Scan for the cell matching the given text and deliver its (X, Y) coordinate at center. 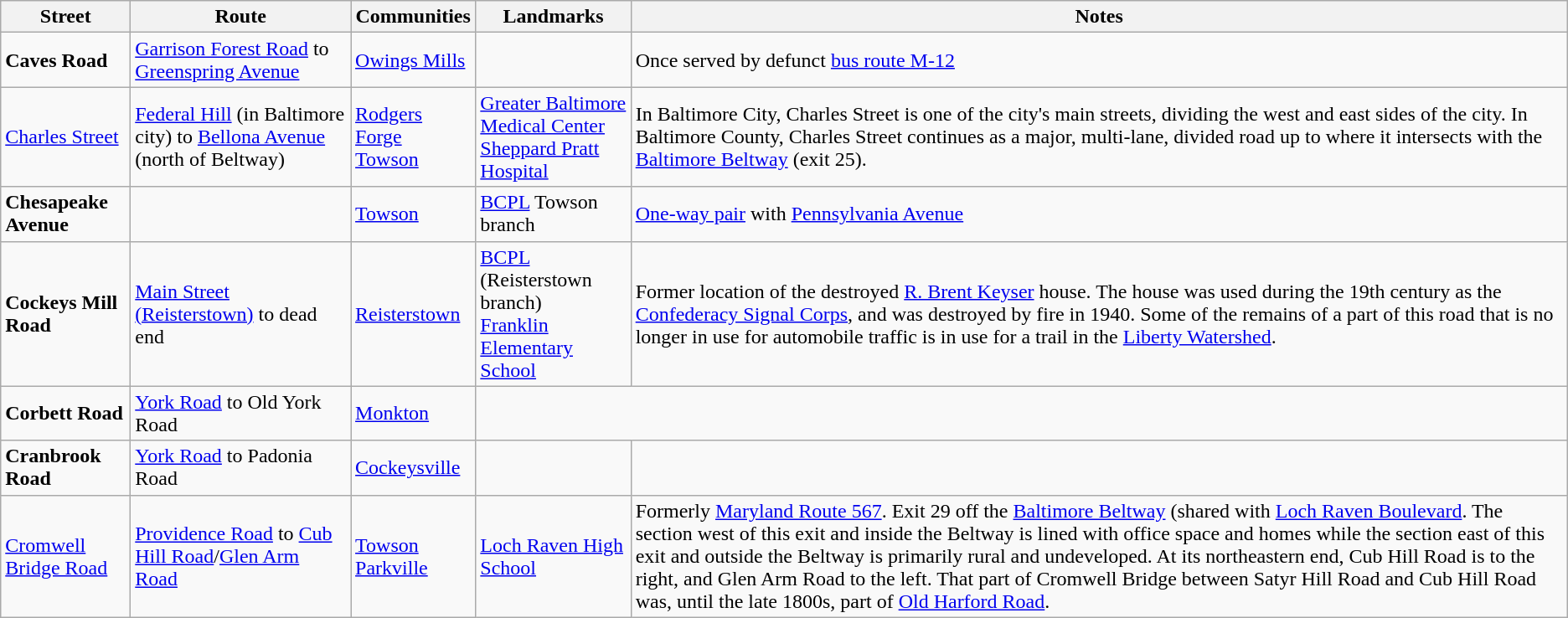
One-way pair with Pennsylvania Avenue (1099, 214)
York Road to Padonia Road (241, 467)
Reisterstown (414, 313)
Notes (1099, 17)
BCPL Towson branch (553, 214)
York Road to Old York Road (241, 414)
Federal Hill (in Baltimore city) to Bellona Avenue (north of Beltway) (241, 137)
Charles Street (65, 137)
Once served by defunct bus route M-12 (1099, 60)
Owings Mills (414, 60)
Providence Road to Cub Hill Road/Glen Arm Road (241, 556)
BCPL (Reisterstown branch)Franklin Elementary School (553, 313)
Greater Baltimore Medical CenterSheppard Pratt Hospital (553, 137)
Cranbrook Road (65, 467)
Street (65, 17)
Towson (414, 214)
Garrison Forest Road to Greenspring Avenue (241, 60)
Cockeys Mill Road (65, 313)
Cromwell Bridge Road (65, 556)
Route (241, 17)
Loch Raven High School (553, 556)
Chesapeake Avenue (65, 214)
Monkton (414, 414)
Cockeysville (414, 467)
Communities (414, 17)
Caves Road (65, 60)
Corbett Road (65, 414)
Rodgers ForgeTowson (414, 137)
TowsonParkville (414, 556)
Main Street (Reisterstown) to dead end (241, 313)
Landmarks (553, 17)
